Locate the cell with the specified text and output its [x, y] center coordinate. 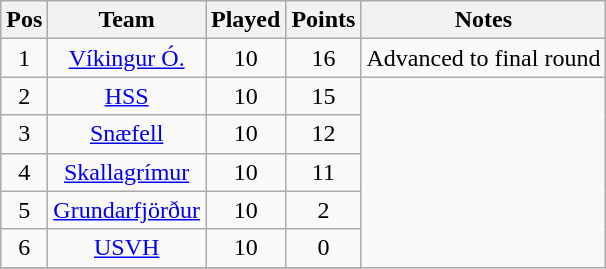
Grundarfjörður [127, 210]
Played [246, 20]
Notes [484, 20]
Skallagrímur [127, 172]
6 [24, 248]
3 [24, 134]
15 [324, 96]
16 [324, 58]
0 [324, 248]
USVH [127, 248]
HSS [127, 96]
1 [24, 58]
11 [324, 172]
Advanced to final round [484, 58]
Points [324, 20]
4 [24, 172]
5 [24, 210]
12 [324, 134]
Víkingur Ó. [127, 58]
Pos [24, 20]
Snæfell [127, 134]
Team [127, 20]
